Capture the cell that displays the provided text and extract its [x, y] central coordinate. 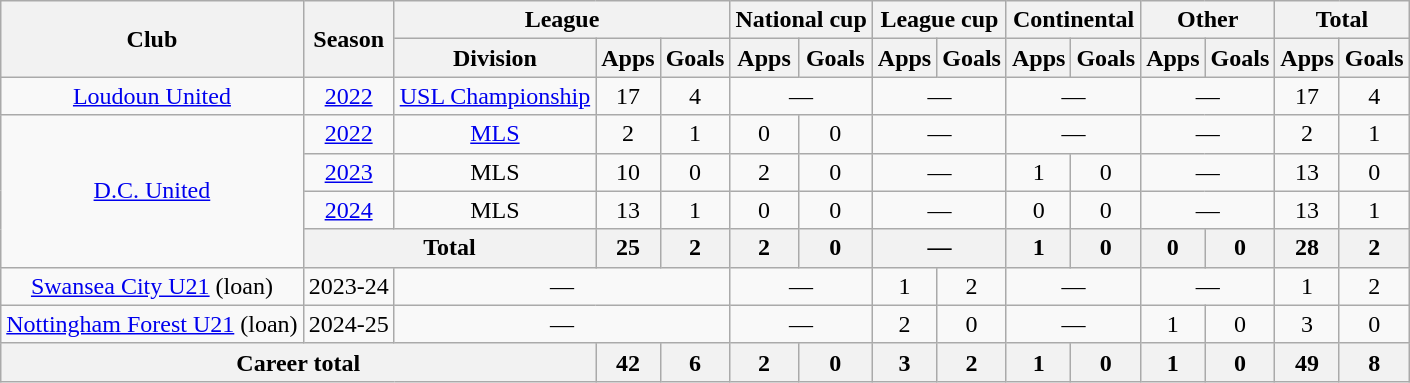
D.C. United [152, 191]
League [562, 20]
Other [1208, 20]
Swansea City U21 (loan) [152, 286]
8 [1374, 362]
League cup [939, 20]
6 [695, 362]
Loudoun United [152, 96]
Nottingham Forest U21 (loan) [152, 324]
USL Championship [495, 96]
Club [152, 39]
10 [628, 172]
25 [628, 248]
Season [348, 39]
Division [495, 58]
2023-24 [348, 286]
28 [1307, 248]
Continental [1073, 20]
National cup [801, 20]
Career total [298, 362]
2024-25 [348, 324]
42 [628, 362]
2024 [348, 210]
49 [1307, 362]
2023 [348, 172]
